For the text-containing cell, return its midpoint in (x, y) coordinate format. 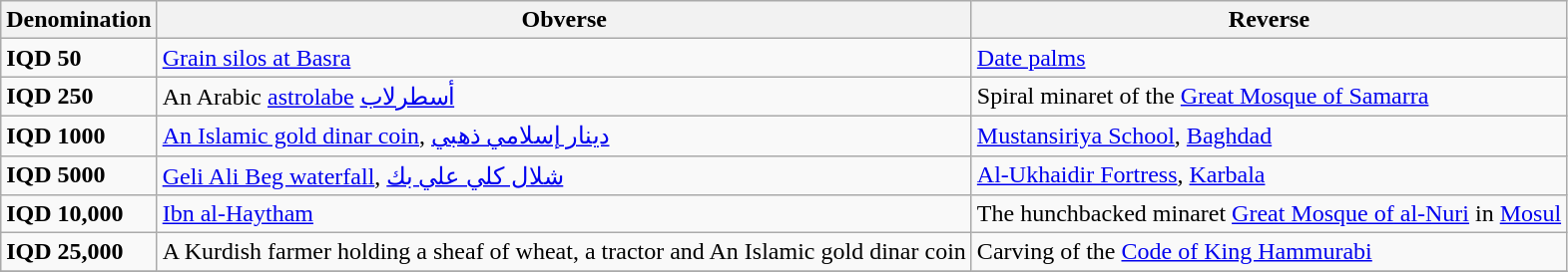
Ibn al-Haytham (564, 214)
Al-Ukhaidir Fortress, Karbala (1269, 175)
A Kurdish farmer holding a sheaf of wheat, a tractor and An Islamic gold dinar coin (564, 252)
Geli Ali Beg waterfall, شلال كلي علي بك (564, 175)
Reverse (1269, 20)
IQD 50 (79, 58)
IQD 5000 (79, 175)
The hunchbacked minaret Great Mosque of al-Nuri in Mosul (1269, 214)
IQD 25,000 (79, 252)
An Islamic gold dinar coin, دينار إسلامي ذهبي (564, 136)
An Arabic astrolabe أسطرلاب (564, 97)
Spiral minaret of the Great Mosque of Samarra (1269, 97)
Carving of the Code of King Hammurabi (1269, 252)
IQD 250 (79, 97)
Date palms (1269, 58)
IQD 1000 (79, 136)
Denomination (79, 20)
Mustansiriya School, Baghdad (1269, 136)
Obverse (564, 20)
IQD 10,000 (79, 214)
Grain silos at Basra (564, 58)
